Find where the given text appears and provide that cell's center as [X, Y] coordinate. 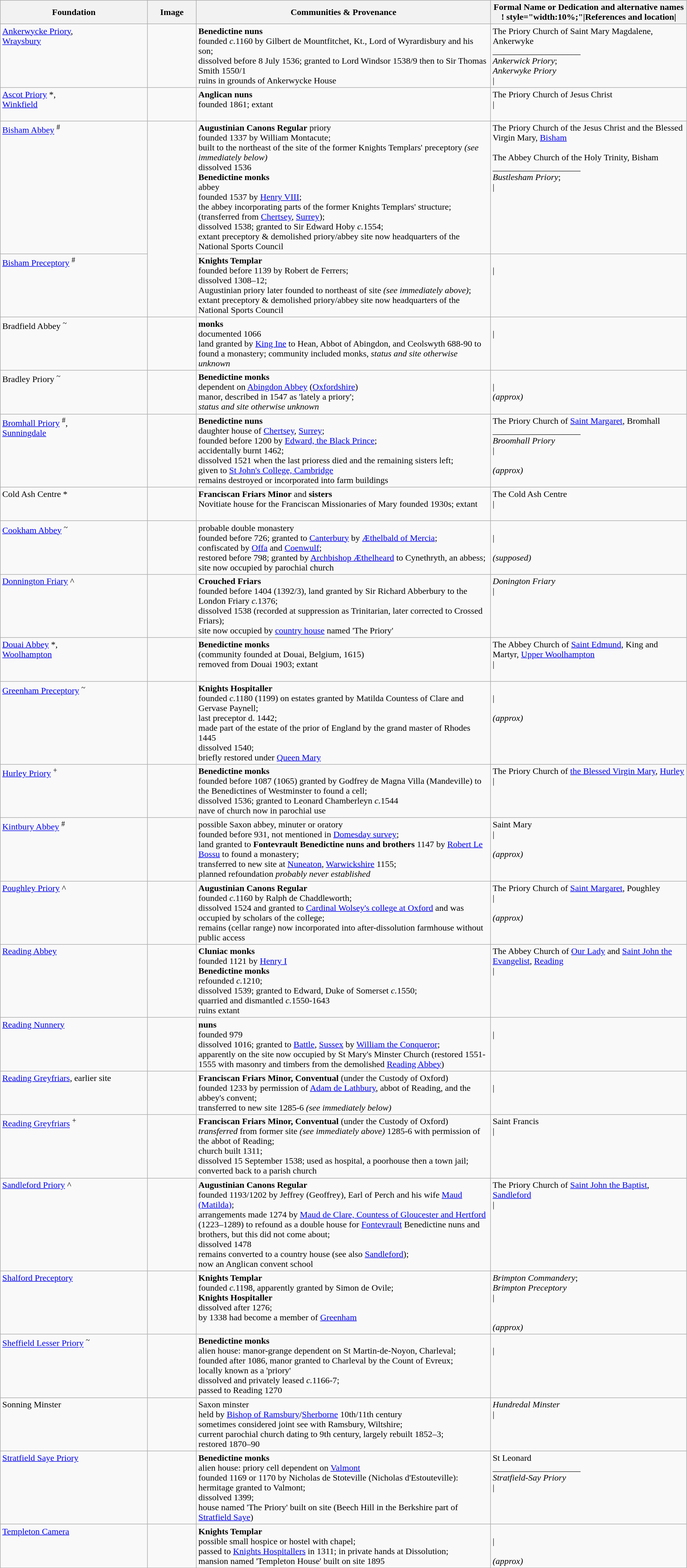
Stratfield Saye Priory [74, 1487]
Ascot Priory *, Winkfield [74, 104]
Communities & Provenance [344, 12]
Benedictine monks(community founded at Douai, Belgium, 1615)removed from Douai 1903; extant [344, 659]
The Priory Church of Jesus Christ| [589, 104]
Bisham Preceptory # [74, 285]
The Priory Church of Saint Margaret, Bromhall____________________Broomhall Priory| (approx) [589, 450]
The Abbey Church of Saint Edmund, King and Martyr, Upper Woolhampton| [589, 659]
Hundredal Minster| [589, 1424]
Ankerwycke Priory, Wraysbury [74, 56]
Reading Greyfriars, earlier site [74, 1093]
Templeton Camera [74, 1546]
Hurley Priory + [74, 791]
The Cold Ash Centre| [589, 504]
Kintbury Abbey # [74, 850]
Anglican nunsfounded 1861; extant [344, 104]
Bradley Priory ~ [74, 392]
Bisham Abbey # [74, 187]
Cookham Abbey ~ [74, 547]
Benedictine monksdependent on Abingdon Abbey (Oxfordshire)manor, described in 1547 as 'lately a priory';status and site otherwise unknown [344, 392]
Cold Ash Centre * [74, 504]
The Abbey Church of Our Lady and Saint John the Evangelist, Reading| [589, 981]
Image [172, 12]
Sheffield Lesser Priory ~ [74, 1366]
Bromhall Priory #,Sunningdale [74, 450]
Poughley Priory ^ [74, 913]
Formal Name or Dedication and alternative names! style="width:10%;"|References and location| [589, 12]
Greenham Preceptory ~ [74, 723]
Douai Abbey *, Woolhampton [74, 659]
Reading Abbey [74, 981]
Bradfield Abbey ~ [74, 344]
Saint Francis| [589, 1146]
Sandleford Priory ^ [74, 1224]
The Priory Church of Saint Margaret, Poughley| (approx) [589, 913]
Franciscan Friars Minor and sistersNovitiate house for the Franciscan Missionaries of Mary founded 1930s; extant [344, 504]
Shalford Preceptory [74, 1303]
Donnington Friary ^ [74, 606]
Sonning Minster [74, 1424]
Brimpton Commandery;Brimpton Preceptory| (approx) [589, 1303]
| (supposed) [589, 547]
The Priory Church of Saint John the Baptist, Sandleford| [589, 1224]
Saint Mary| (approx) [589, 850]
Reading Nunnery [74, 1044]
Knights Templarfounded c.1198, apparently granted by Simon de Ovile;Knights Hospitallerdissolved after 1276;by 1338 had become a member of Greenham [344, 1303]
Donington Friary| [589, 606]
The Priory Church of Saint Mary Magdalene, Ankerwyke____________________Ankerwick Priory;Ankerwyke Priory| [589, 56]
Reading Greyfriars + [74, 1146]
Foundation [74, 12]
The Priory Church of the Blessed Virgin Mary, Hurley| [589, 791]
St Leonard____________________Stratfield-Say Priory| [589, 1487]
